Pinpoint the cell where the given text exists, returning its (X, Y) midpoint coordinate. 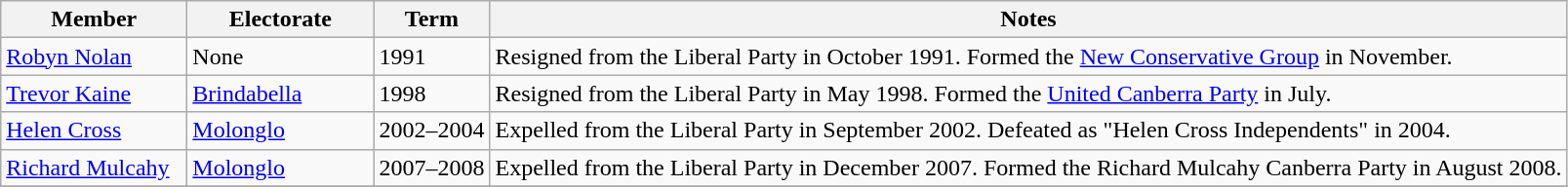
1998 (431, 93)
Robyn Nolan (94, 56)
Member (94, 19)
2007–2008 (431, 168)
1991 (431, 56)
2002–2004 (431, 131)
Trevor Kaine (94, 93)
Resigned from the Liberal Party in October 1991. Formed the New Conservative Group in November. (1028, 56)
Expelled from the Liberal Party in December 2007. Formed the Richard Mulcahy Canberra Party in August 2008. (1028, 168)
Richard Mulcahy (94, 168)
Term (431, 19)
Electorate (281, 19)
Helen Cross (94, 131)
Notes (1028, 19)
Resigned from the Liberal Party in May 1998. Formed the United Canberra Party in July. (1028, 93)
Expelled from the Liberal Party in September 2002. Defeated as "Helen Cross Independents" in 2004. (1028, 131)
Brindabella (281, 93)
None (281, 56)
